Find where the given text appears and provide that cell's center as [x, y] coordinate. 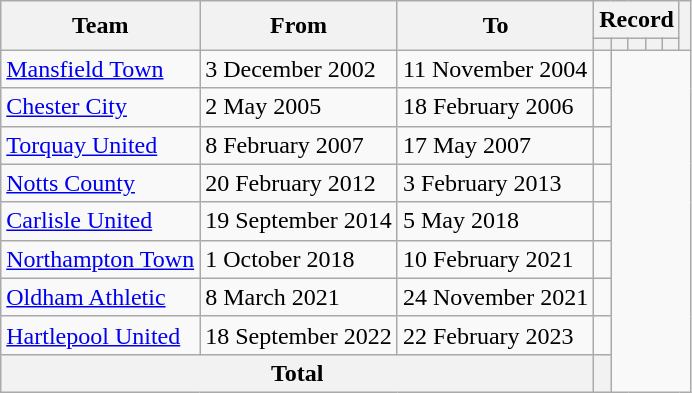
Record [637, 20]
3 December 2002 [299, 69]
1 October 2018 [299, 259]
Northampton Town [100, 259]
18 February 2006 [495, 107]
20 February 2012 [299, 183]
11 November 2004 [495, 69]
Carlisle United [100, 221]
Torquay United [100, 145]
24 November 2021 [495, 297]
18 September 2022 [299, 335]
Hartlepool United [100, 335]
From [299, 26]
Chester City [100, 107]
Notts County [100, 183]
8 February 2007 [299, 145]
Mansfield Town [100, 69]
Oldham Athletic [100, 297]
8 March 2021 [299, 297]
To [495, 26]
3 February 2013 [495, 183]
Total [298, 373]
10 February 2021 [495, 259]
5 May 2018 [495, 221]
17 May 2007 [495, 145]
19 September 2014 [299, 221]
22 February 2023 [495, 335]
2 May 2005 [299, 107]
Team [100, 26]
